Extract the (x, y) coordinate from the center of the cell holding the provided text.  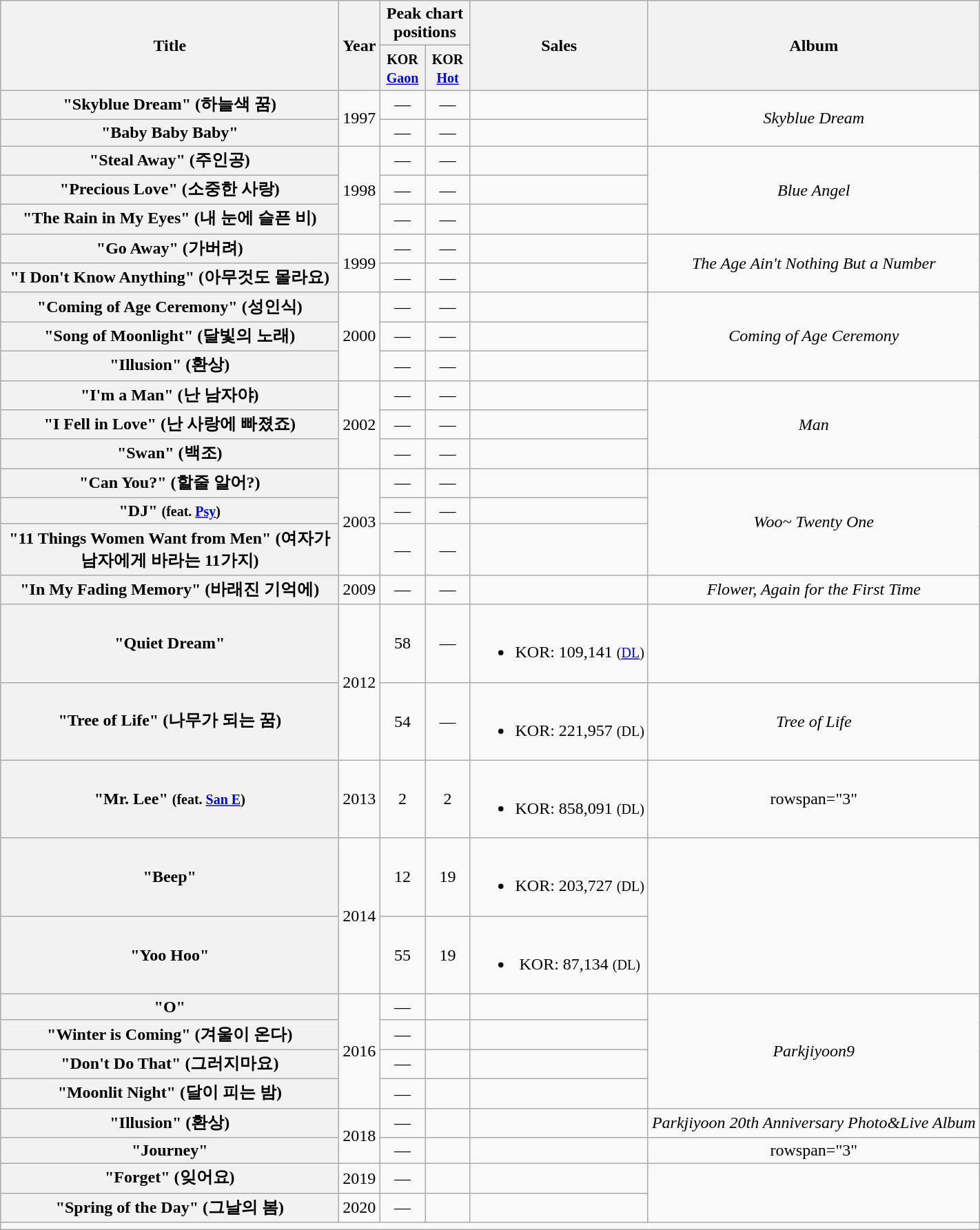
54 (402, 721)
KOR: 858,091 (DL) (559, 799)
"Song of Moonlight" (달빛의 노래) (170, 336)
KORGaon (402, 68)
Tree of Life (813, 721)
"Coming of Age Ceremony" (성인식) (170, 307)
"Baby Baby Baby" (170, 132)
"Beep" (170, 877)
Peak chart positions (425, 23)
"11 Things Women Want from Men" (여자가 남자에게 바라는 11가지) (170, 549)
KOR: 221,957 (DL) (559, 721)
2013 (360, 799)
12 (402, 877)
"I Fell in Love" (난 사랑에 빠졌죠) (170, 424)
"DJ" (feat. Psy) (170, 511)
Woo~ Twenty One (813, 522)
"Tree of Life" (나무가 되는 꿈) (170, 721)
1997 (360, 119)
"Quiet Dream" (170, 644)
Title (170, 45)
2018 (360, 1136)
"Moonlit Night" (달이 피는 밤) (170, 1093)
"Journey" (170, 1151)
Year (360, 45)
Skyblue Dream (813, 119)
2014 (360, 916)
Album (813, 45)
"Go Away" (가버려) (170, 248)
KOR: 109,141 (DL) (559, 644)
2002 (360, 424)
Parkjiyoon 20th Anniversary Photo&Live Album (813, 1123)
1999 (360, 263)
"O" (170, 1007)
"I Don't Know Anything" (아무것도 몰라요) (170, 278)
2003 (360, 522)
KORHot (448, 68)
1998 (360, 190)
Man (813, 424)
KOR: 87,134 (DL) (559, 955)
Flower, Again for the First Time (813, 590)
58 (402, 644)
"Can You?" (할줄 알어?) (170, 484)
"In My Fading Memory" (바래진 기억에) (170, 590)
2016 (360, 1051)
"Swan" (백조) (170, 453)
2009 (360, 590)
"Yoo Hoo" (170, 955)
55 (402, 955)
"The Rain in My Eyes" (내 눈에 슬픈 비) (170, 219)
2020 (360, 1207)
2019 (360, 1178)
"Mr. Lee" (feat. San E) (170, 799)
"Steal Away" (주인공) (170, 161)
"Don't Do That" (그러지마요) (170, 1064)
"I'm a Man" (난 남자야) (170, 396)
"Skyblue Dream" (하늘색 꿈) (170, 105)
Blue Angel (813, 190)
Coming of Age Ceremony (813, 336)
2000 (360, 336)
"Forget" (잊어요) (170, 1178)
"Precious Love" (소중한 사랑) (170, 190)
2012 (360, 682)
Parkjiyoon9 (813, 1051)
"Winter is Coming" (겨울이 온다) (170, 1035)
The Age Ain't Nothing But a Number (813, 263)
"Spring of the Day" (그날의 봄) (170, 1207)
Sales (559, 45)
KOR: 203,727 (DL) (559, 877)
